Search for the cell housing the specified text and yield its [X, Y] center coordinate. 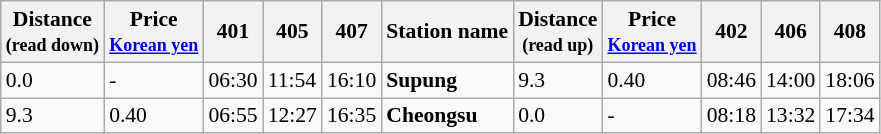
Distance(read down) [52, 32]
Cheongsu [447, 116]
12:27 [292, 116]
13:32 [790, 116]
16:10 [352, 80]
17:34 [850, 116]
06:30 [232, 80]
18:06 [850, 80]
405 [292, 32]
Station name [447, 32]
08:46 [732, 80]
406 [790, 32]
Distance(read up) [558, 32]
11:54 [292, 80]
407 [352, 32]
06:55 [232, 116]
14:00 [790, 80]
08:18 [732, 116]
16:35 [352, 116]
402 [732, 32]
408 [850, 32]
401 [232, 32]
Supung [447, 80]
